For the text-containing cell, return its midpoint in [X, Y] coordinate format. 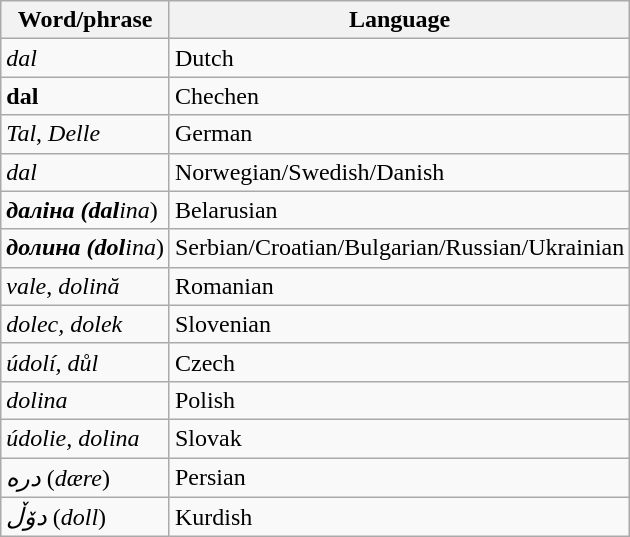
dolec, dolek [86, 324]
Word/phrase [86, 20]
Chechen [399, 96]
dolina [86, 400]
Slovak [399, 438]
Belarusian [399, 210]
دره (dære) [86, 478]
Polish [399, 400]
vale, dolină [86, 286]
údolie, dolina [86, 438]
даліна (dalina) [86, 210]
Language [399, 20]
Slovenian [399, 324]
Kurdish [399, 517]
Norwegian/Swedish/Danish [399, 172]
údolí, důl [86, 362]
دۆڵ (doll) [86, 517]
Dutch [399, 58]
долина (dolina) [86, 248]
Romanian [399, 286]
Serbian/Croatian/Bulgarian/Russian/Ukrainian [399, 248]
Tal, Delle [86, 134]
Czech [399, 362]
German [399, 134]
Persian [399, 478]
